Pinpoint the cell where the given text exists, returning its [X, Y] midpoint coordinate. 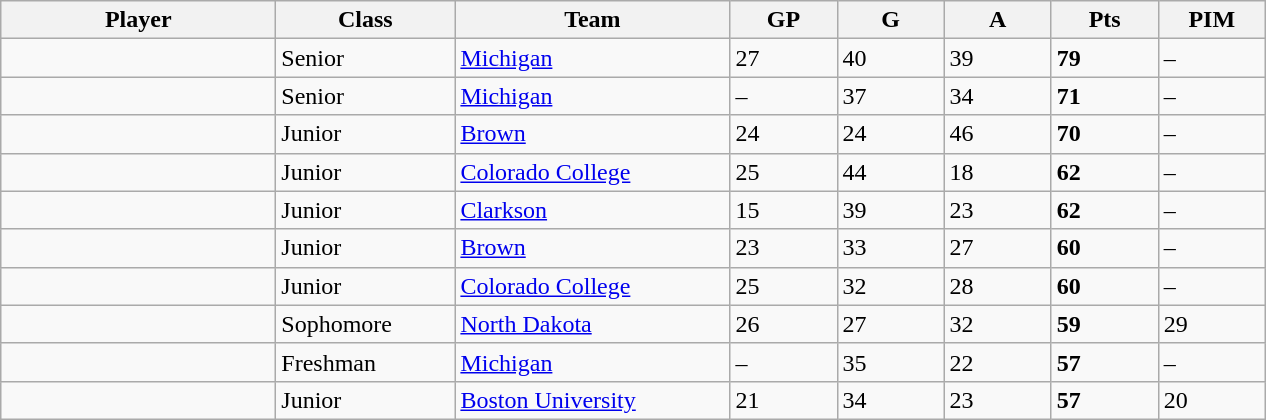
Class [366, 20]
Freshman [366, 362]
33 [890, 248]
29 [1212, 324]
71 [1104, 96]
28 [998, 286]
North Dakota [592, 324]
Sophomore [366, 324]
18 [998, 172]
70 [1104, 134]
79 [1104, 58]
G [890, 20]
21 [784, 400]
35 [890, 362]
Boston University [592, 400]
Clarkson [592, 210]
PIM [1212, 20]
15 [784, 210]
59 [1104, 324]
46 [998, 134]
Team [592, 20]
40 [890, 58]
GP [784, 20]
20 [1212, 400]
22 [998, 362]
37 [890, 96]
A [998, 20]
44 [890, 172]
Pts [1104, 20]
26 [784, 324]
Player [138, 20]
